Provide the (X, Y) coordinate of the cell's center where the given text is located.  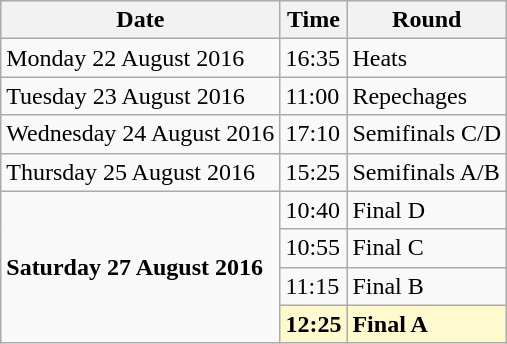
Final B (427, 286)
Final C (427, 248)
Wednesday 24 August 2016 (140, 134)
Time (314, 20)
Date (140, 20)
Monday 22 August 2016 (140, 58)
12:25 (314, 324)
Round (427, 20)
Semifinals C/D (427, 134)
11:00 (314, 96)
16:35 (314, 58)
10:40 (314, 210)
Repechages (427, 96)
Tuesday 23 August 2016 (140, 96)
Thursday 25 August 2016 (140, 172)
Final A (427, 324)
Saturday 27 August 2016 (140, 267)
Heats (427, 58)
11:15 (314, 286)
Semifinals A/B (427, 172)
10:55 (314, 248)
15:25 (314, 172)
Final D (427, 210)
17:10 (314, 134)
